Search for the cell housing the specified text and yield its (x, y) center coordinate. 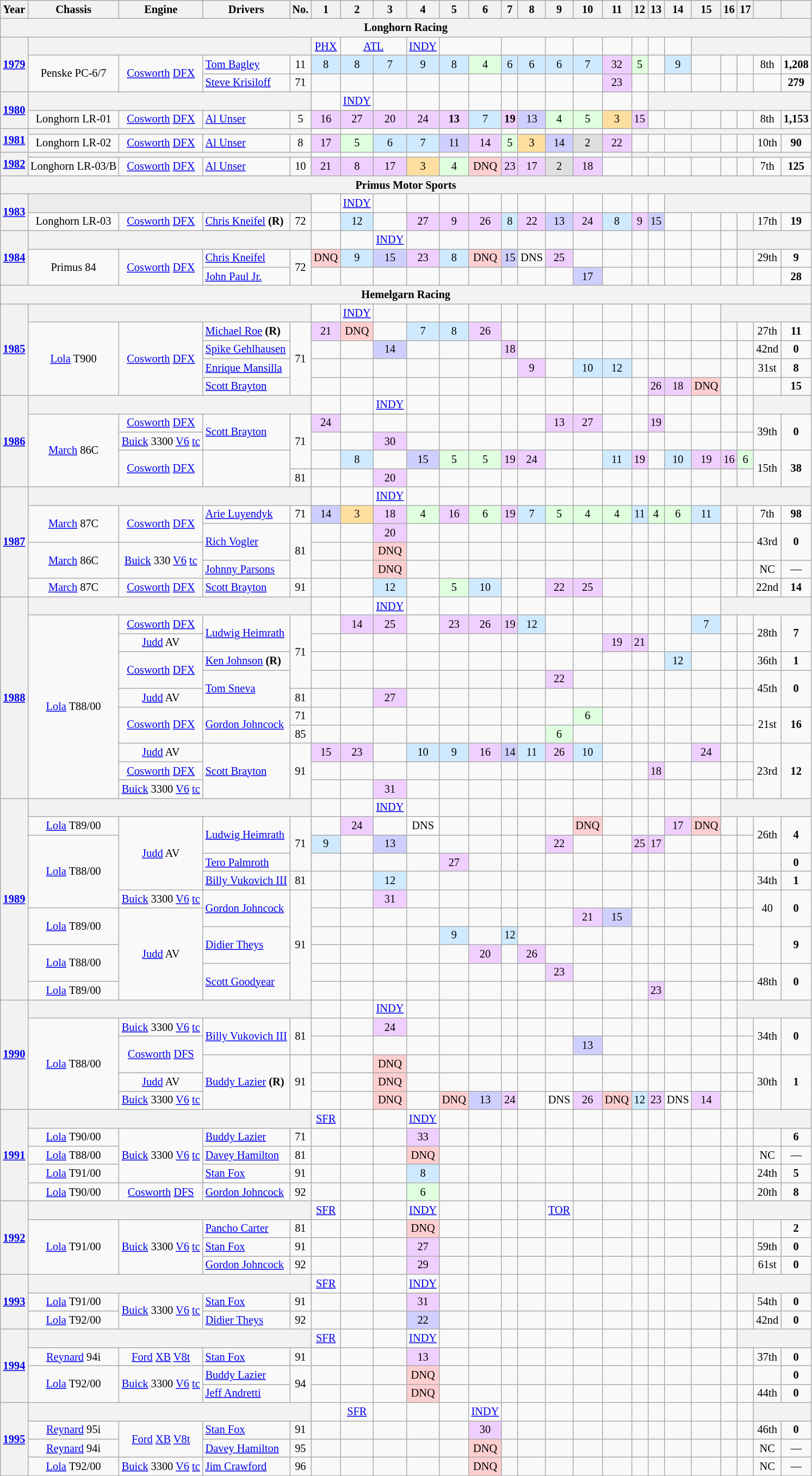
96 (300, 1466)
28 (796, 276)
125 (796, 166)
Hemelgarn Racing (406, 294)
40 (767, 907)
Tero Palmroth (246, 862)
PHX (326, 46)
39th (767, 432)
21st (767, 725)
1990 (14, 1054)
1986 (14, 441)
Jim Crawford (246, 1466)
31st (767, 368)
1993 (14, 1301)
1987 (14, 542)
1994 (14, 1366)
Jeff Andretti (246, 1393)
94 (300, 1384)
Chris Kneifel (R) (246, 221)
Reynard 95i (73, 1430)
Spike Gehlhausen (246, 349)
44th (767, 1393)
38 (796, 468)
Buick 330 V6 tc (161, 560)
Longhorn LR-01 (73, 119)
24th (767, 1174)
Primus Motor Sports (406, 185)
1985 (14, 349)
28th (767, 633)
15th (767, 468)
23rd (767, 770)
Lola T900 (73, 359)
1979 (14, 64)
Chassis (73, 9)
Longhorn LR-03 (73, 221)
ATL (373, 46)
37th (767, 1357)
95 (300, 1448)
Johnny Parsons (246, 569)
27th (767, 331)
Tom Sneva (246, 688)
1982 (14, 163)
33 (423, 1137)
Rich Vogler (246, 542)
32 (617, 64)
30th (767, 1082)
10th (767, 143)
TOR (559, 1210)
Buddy Lazier (R) (246, 1082)
1,153 (796, 119)
45th (767, 688)
29th (767, 258)
85 (300, 734)
1995 (14, 1440)
Tom Bagley (246, 64)
Ken Johnson (R) (246, 661)
Arie Luyendyk (246, 514)
Michael Roe (R) (246, 331)
Drivers (246, 9)
98 (796, 514)
1983 (14, 212)
26th (767, 835)
59th (767, 1247)
John Paul Jr. (246, 276)
43rd (767, 542)
279 (796, 83)
61st (767, 1265)
90 (796, 143)
1,208 (796, 64)
29 (423, 1265)
Primus 84 (73, 267)
Chris Kneifel (246, 258)
1988 (14, 697)
36th (767, 661)
Scott Goodyear (246, 981)
1989 (14, 899)
1984 (14, 258)
1981 (14, 140)
48th (767, 981)
54th (767, 1302)
Pancho Carter (246, 1228)
22nd (767, 588)
Year (14, 9)
1980 (14, 110)
No. (300, 9)
46th (767, 1430)
Longhorn LR-02 (73, 143)
Penske PC-6/7 (73, 73)
1992 (14, 1237)
Engine (161, 9)
Longhorn LR-03/B (73, 166)
1991 (14, 1155)
17th (767, 221)
Steve Krisiloff (246, 83)
Enrique Mansilla (246, 368)
20th (767, 1192)
Longhorn Racing (406, 28)
